Detect which cell encompasses the target text, then output its [X, Y] center coordinate. 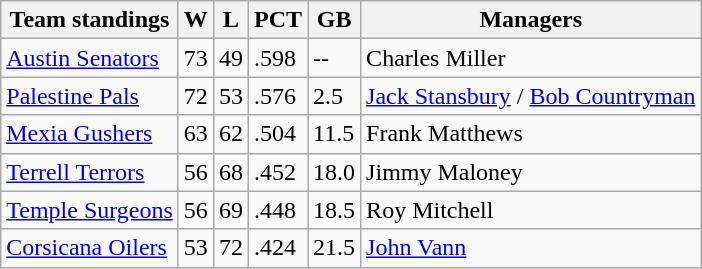
PCT [278, 20]
11.5 [334, 134]
Managers [531, 20]
21.5 [334, 248]
Jimmy Maloney [531, 172]
2.5 [334, 96]
Corsicana Oilers [90, 248]
.424 [278, 248]
Palestine Pals [90, 96]
.598 [278, 58]
-- [334, 58]
49 [230, 58]
62 [230, 134]
L [230, 20]
68 [230, 172]
GB [334, 20]
Mexia Gushers [90, 134]
Frank Matthews [531, 134]
Temple Surgeons [90, 210]
Roy Mitchell [531, 210]
.448 [278, 210]
Charles Miller [531, 58]
18.5 [334, 210]
18.0 [334, 172]
.576 [278, 96]
Terrell Terrors [90, 172]
John Vann [531, 248]
Austin Senators [90, 58]
Team standings [90, 20]
63 [196, 134]
69 [230, 210]
Jack Stansbury / Bob Countryman [531, 96]
W [196, 20]
73 [196, 58]
.504 [278, 134]
.452 [278, 172]
